Scan for the cell matching the given text and deliver its [X, Y] coordinate at center. 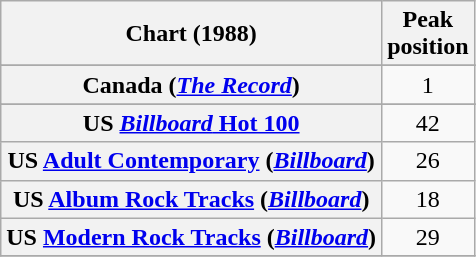
Chart (1988) [192, 34]
18 [428, 199]
US Adult Contemporary (Billboard) [192, 161]
42 [428, 123]
Peakposition [428, 34]
US Billboard Hot 100 [192, 123]
Canada (The Record) [192, 85]
US Modern Rock Tracks (Billboard) [192, 237]
26 [428, 161]
29 [428, 237]
US Album Rock Tracks (Billboard) [192, 199]
1 [428, 85]
